Scan for the cell matching the given text and deliver its [X, Y] coordinate at center. 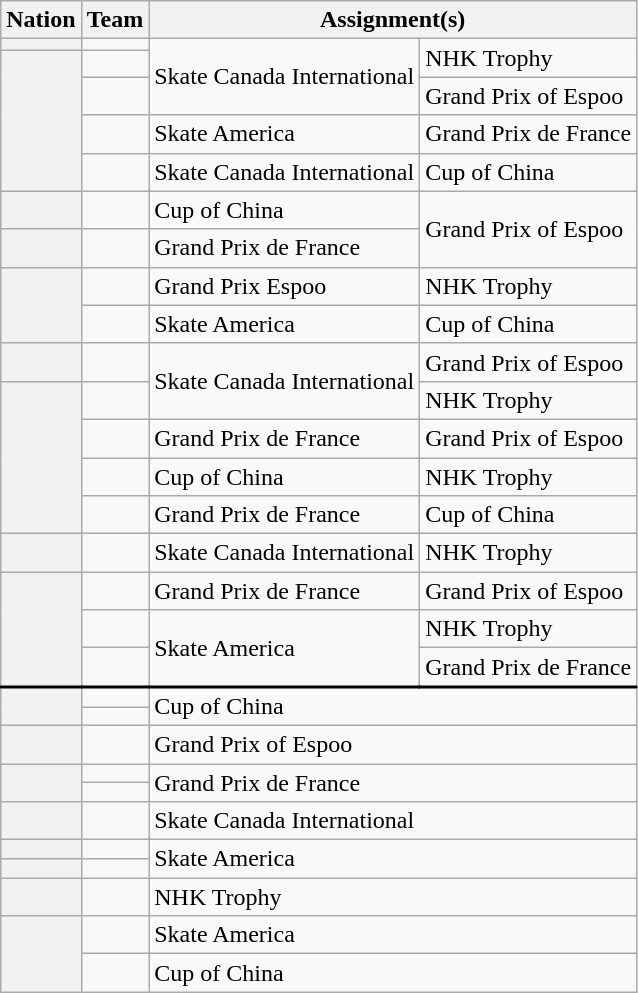
Team [115, 20]
Assignment(s) [393, 20]
Nation [41, 20]
Grand Prix Espoo [284, 286]
